Find where the given text appears and provide that cell's center as [X, Y] coordinate. 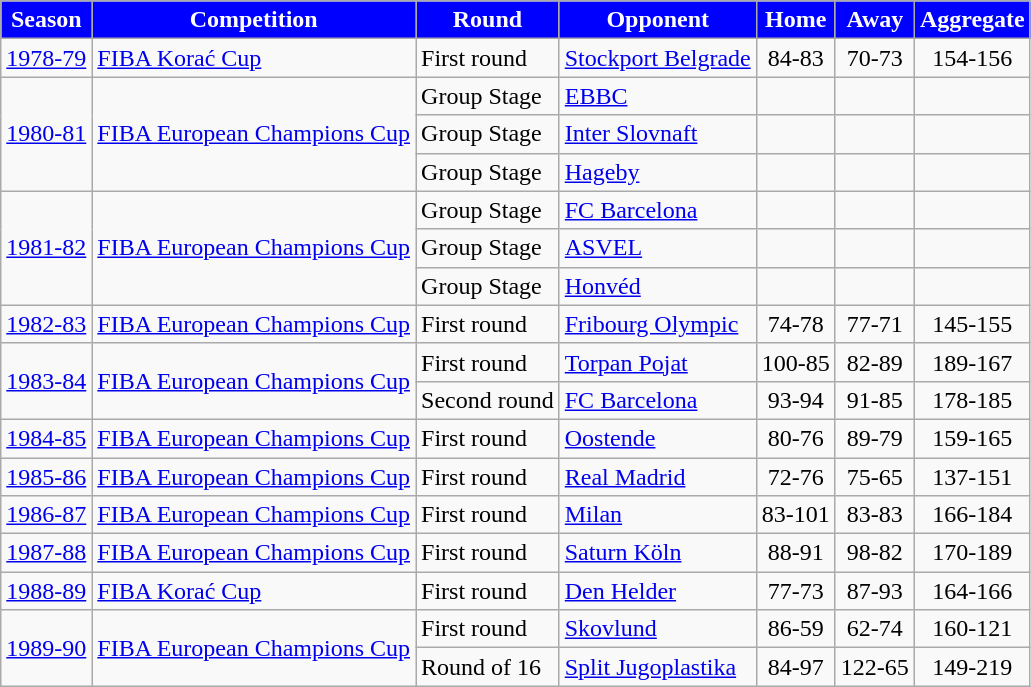
62-74 [874, 629]
Second round [488, 400]
Torpan Pojat [658, 362]
Split Jugoplastika [658, 667]
189-167 [972, 362]
86-59 [796, 629]
Opponent [658, 20]
83-101 [796, 515]
89-79 [874, 438]
159-165 [972, 438]
122-65 [874, 667]
Skovlund [658, 629]
Home [796, 20]
Real Madrid [658, 477]
Fribourg Olympic [658, 324]
Round of 16 [488, 667]
1984-85 [46, 438]
Milan [658, 515]
145-155 [972, 324]
93-94 [796, 400]
100-85 [796, 362]
Saturn Köln [658, 553]
Stockport Belgrade [658, 58]
84-97 [796, 667]
164-166 [972, 591]
Hageby [658, 172]
149-219 [972, 667]
178-185 [972, 400]
83-83 [874, 515]
166-184 [972, 515]
75-65 [874, 477]
Inter Slovnaft [658, 134]
Oostende [658, 438]
160-121 [972, 629]
70-73 [874, 58]
1985-86 [46, 477]
82-89 [874, 362]
Aggregate [972, 20]
72-76 [796, 477]
77-71 [874, 324]
ASVEL [658, 248]
88-91 [796, 553]
EBBC [658, 96]
1988-89 [46, 591]
87-93 [874, 591]
1980-81 [46, 134]
91-85 [874, 400]
Competition [254, 20]
Honvéd [658, 286]
Round [488, 20]
1982-83 [46, 324]
137-151 [972, 477]
1989-90 [46, 648]
80-76 [796, 438]
Season [46, 20]
98-82 [874, 553]
74-78 [796, 324]
170-189 [972, 553]
154-156 [972, 58]
1981-82 [46, 248]
1986-87 [46, 515]
Away [874, 20]
77-73 [796, 591]
1987-88 [46, 553]
Den Helder [658, 591]
84-83 [796, 58]
1978-79 [46, 58]
1983-84 [46, 381]
